From the cell containing the given text, extract its center point as [X, Y] coordinate. 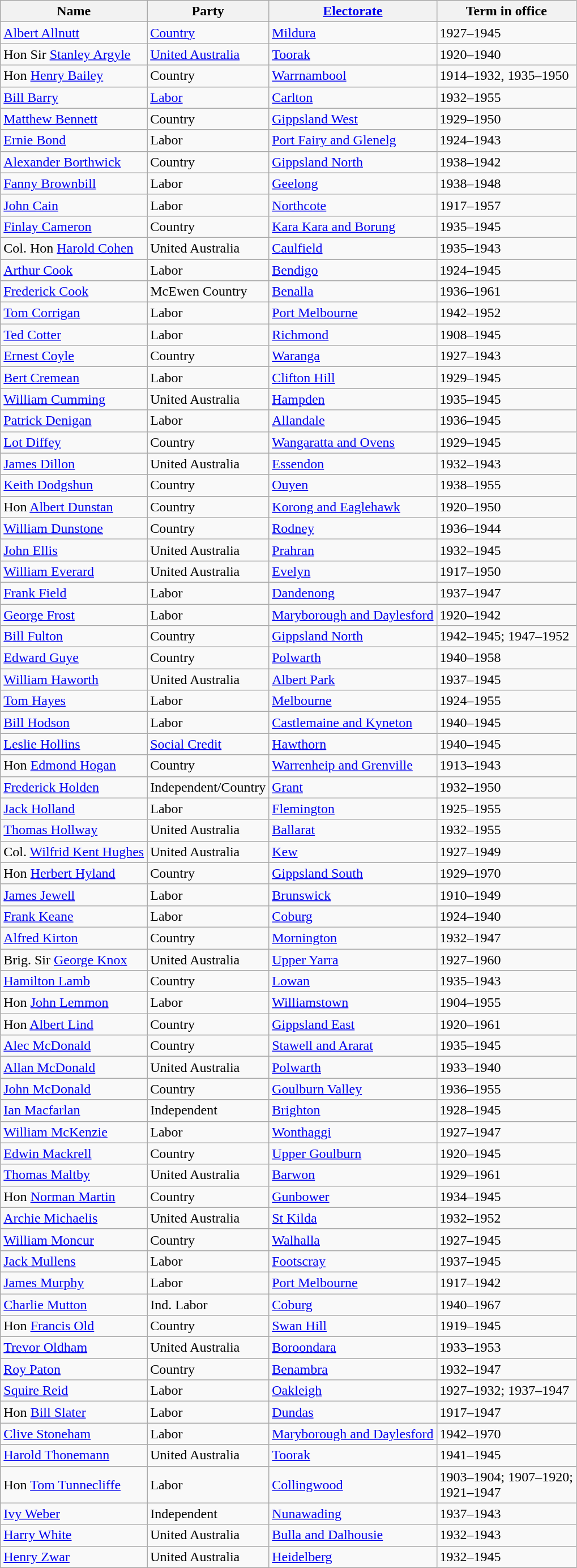
1904–1955 [506, 1003]
Ian Macfarlan [74, 1110]
Stawell and Ararat [353, 1046]
Albert Park [353, 680]
Gippsland West [353, 119]
Bill Fulton [74, 636]
Goulburn Valley [353, 1089]
James Murphy [74, 1283]
Party [208, 11]
Col. Hon Harold Cohen [74, 248]
1942–1945; 1947–1952 [506, 636]
Harold Thonemann [74, 1455]
Thomas Maltby [74, 1175]
1924–1945 [506, 270]
Wangaratta and Ovens [353, 442]
Walhalla [353, 1240]
1929–1970 [506, 873]
1937–1947 [506, 593]
1932–1952 [506, 1218]
Charlie Mutton [74, 1304]
Social Credit [208, 744]
John Ellis [74, 550]
1938–1955 [506, 485]
Squire Reid [74, 1391]
Geelong [353, 183]
Bert Cremean [74, 378]
Hon John Lemmon [74, 1003]
1927–1949 [506, 852]
Ind. Labor [208, 1304]
Richmond [353, 335]
Thomas Hollway [74, 830]
Archie Michaelis [74, 1218]
William McKenzie [74, 1132]
Melbourne [353, 701]
1936–1944 [506, 528]
Bulla and Dalhousie [353, 1535]
1924–1943 [506, 140]
Clive Stoneham [74, 1434]
Hamilton Lamb [74, 981]
Footscray [353, 1261]
Jack Holland [74, 809]
1924–1955 [506, 701]
Frederick Cook [74, 292]
1917–1947 [506, 1412]
Flemington [353, 809]
Leslie Hollins [74, 744]
Grant [353, 787]
1919–1945 [506, 1326]
Upper Goulburn [353, 1153]
1927–1932; 1937–1947 [506, 1391]
Term in office [506, 11]
Wonthaggi [353, 1132]
Ouyen [353, 485]
Hon Francis Old [74, 1326]
Trevor Oldham [74, 1348]
Roy Paton [74, 1369]
Lowan [353, 981]
Allan McDonald [74, 1067]
Kew [353, 852]
1917–1957 [506, 205]
Northcote [353, 205]
1940–1967 [506, 1304]
1920–1945 [506, 1153]
Finlay Cameron [74, 227]
Fanny Brownbill [74, 183]
Dandenong [353, 593]
Evelyn [353, 571]
Boroondara [353, 1348]
1929–1961 [506, 1175]
Ballarat [353, 830]
Tom Hayes [74, 701]
Dundas [353, 1412]
Rodney [353, 528]
Alexander Borthwick [74, 162]
James Dillon [74, 464]
Harry White [74, 1535]
Clifton Hill [353, 378]
Gunbower [353, 1197]
William Dunstone [74, 528]
1925–1955 [506, 809]
Carlton [353, 97]
Oakleigh [353, 1391]
Gippsland South [353, 873]
Ernest Coyle [74, 356]
Frank Field [74, 593]
Independent/Country [208, 787]
Brighton [353, 1110]
Brig. Sir George Knox [74, 960]
Keith Dodgshun [74, 485]
Bendigo [353, 270]
Swan Hill [353, 1326]
William Haworth [74, 680]
Albert Allnutt [74, 33]
1920–1950 [506, 507]
Col. Wilfrid Kent Hughes [74, 852]
McEwen Country [208, 292]
Gippsland East [353, 1024]
1936–1961 [506, 292]
Hon Bill Slater [74, 1412]
Williamstown [353, 1003]
Hon Edmond Hogan [74, 766]
1928–1945 [506, 1110]
1927–1943 [506, 356]
Heidelberg [353, 1557]
1929–1950 [506, 119]
Benambra [353, 1369]
Benalla [353, 292]
William Everard [74, 571]
Caulfield [353, 248]
1917–1942 [506, 1283]
Alec McDonald [74, 1046]
Alfred Kirton [74, 938]
Frederick Holden [74, 787]
Ivy Weber [74, 1514]
1942–1970 [506, 1434]
John Cain [74, 205]
1927–1960 [506, 960]
Hon Tom Tunnecliffe [74, 1485]
1927–1947 [506, 1132]
George Frost [74, 614]
Essendon [353, 464]
1938–1948 [506, 183]
1917–1950 [506, 571]
Edward Guye [74, 658]
Hon Albert Lind [74, 1024]
Upper Yarra [353, 960]
1936–1955 [506, 1089]
Korong and Eaglehawk [353, 507]
Ernie Bond [74, 140]
1924–1940 [506, 916]
James Jewell [74, 895]
Brunswick [353, 895]
Name [74, 11]
Mornington [353, 938]
Lot Diffey [74, 442]
1933–1953 [506, 1348]
Tom Corrigan [74, 313]
Electorate [353, 11]
1908–1945 [506, 335]
Mildura [353, 33]
Hampden [353, 399]
1937–1943 [506, 1514]
John McDonald [74, 1089]
Hon Sir Stanley Argyle [74, 54]
1934–1945 [506, 1197]
Waranga [353, 356]
Hon Herbert Hyland [74, 873]
1914–1932, 1935–1950 [506, 76]
Hon Norman Martin [74, 1197]
Arthur Cook [74, 270]
Castlemaine and Kyneton [353, 723]
Hon Albert Dunstan [74, 507]
1903–1904; 1907–1920;1921–1947 [506, 1485]
Ted Cotter [74, 335]
William Moncur [74, 1240]
Allandale [353, 421]
1933–1940 [506, 1067]
Warrenheip and Grenville [353, 766]
1940–1958 [506, 658]
1920–1942 [506, 614]
Hon Henry Bailey [74, 76]
1938–1942 [506, 162]
Patrick Denigan [74, 421]
Bill Hodson [74, 723]
1942–1952 [506, 313]
1936–1945 [506, 421]
1941–1945 [506, 1455]
1920–1940 [506, 54]
Edwin Mackrell [74, 1153]
Hawthorn [353, 744]
1932–1950 [506, 787]
Jack Mullens [74, 1261]
Barwon [353, 1175]
Nunawading [353, 1514]
Collingwood [353, 1485]
Frank Keane [74, 916]
1920–1961 [506, 1024]
Henry Zwar [74, 1557]
1913–1943 [506, 766]
Port Fairy and Glenelg [353, 140]
Matthew Bennett [74, 119]
Prahran [353, 550]
1910–1949 [506, 895]
William Cumming [74, 399]
Bill Barry [74, 97]
Kara Kara and Borung [353, 227]
Warrnambool [353, 76]
St Kilda [353, 1218]
